Search for the cell housing the specified text and yield its (x, y) center coordinate. 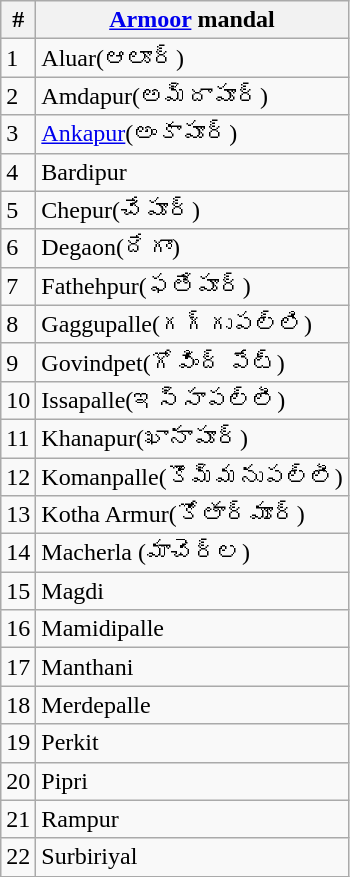
2 (18, 96)
4 (18, 172)
# (18, 20)
21 (18, 819)
14 (18, 553)
13 (18, 515)
3 (18, 134)
18 (18, 705)
Mamidipalle (192, 629)
Degaon(దేగాం) (192, 248)
10 (18, 400)
Perkit (192, 743)
Manthani (192, 667)
15 (18, 591)
9 (18, 362)
Surbiriyal (192, 857)
Rampur (192, 819)
6 (18, 248)
Bardipur (192, 172)
Armoor mandal (192, 20)
17 (18, 667)
Issapalle(ఇస్సాపల్లీ) (192, 400)
Govindpet(గోవింద్ పేట్) (192, 362)
Amdapur(అమ్దాపూర్) (192, 96)
11 (18, 438)
Ankapur(అంకాపూర్) (192, 134)
Aluar(ఆలూర్) (192, 58)
1 (18, 58)
7 (18, 286)
Kotha Armur(కోతార్మూర్) (192, 515)
Magdi (192, 591)
Komanpalle(కొమ్మనుపల్లీ) (192, 477)
12 (18, 477)
Fathehpur(ఫతేపూర్) (192, 286)
Khanapur(ఖానాపూర్) (192, 438)
20 (18, 781)
5 (18, 210)
Gaggupalle(గగ్గుపల్లి) (192, 324)
Merdepalle (192, 705)
19 (18, 743)
Macherla (మాచెర్ల) (192, 553)
22 (18, 857)
Chepur(చేపూర్) (192, 210)
8 (18, 324)
16 (18, 629)
Pipri (192, 781)
